Capture the cell that displays the provided text and extract its [X, Y] central coordinate. 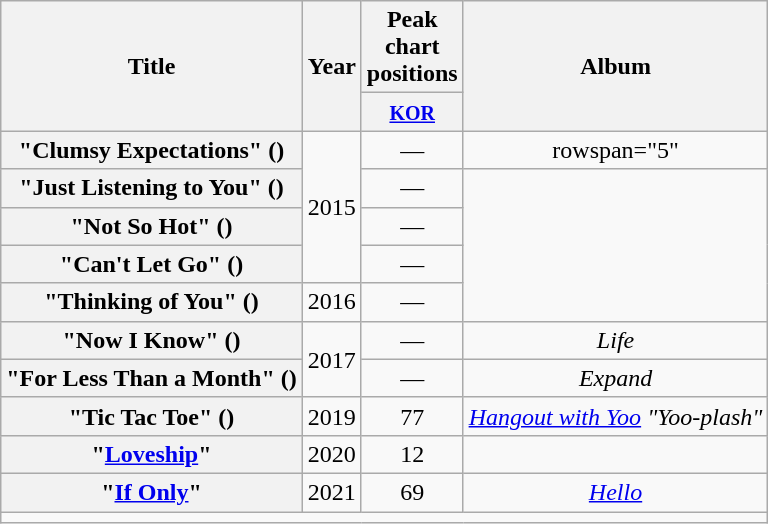
"Now I Know" () [152, 340]
Expand [616, 378]
"Loveship" [152, 454]
"Clumsy Expectations" () [152, 150]
"Thinking of You" () [152, 302]
Life [616, 340]
Album [616, 66]
"Not So Hot" () [152, 226]
2015 [332, 207]
2016 [332, 302]
12 [412, 454]
Hello [616, 492]
69 [412, 492]
Title [152, 66]
2019 [332, 416]
"For Less Than a Month" () [152, 378]
rowspan="5" [616, 150]
Peakchartpositions [412, 47]
Hangout with Yoo "Yoo-plash" [616, 416]
2021 [332, 492]
Year [332, 66]
"Tic Tac Toe" () [152, 416]
KOR [412, 112]
77 [412, 416]
"Can't Let Go" () [152, 264]
"If Only" [152, 492]
2017 [332, 359]
2020 [332, 454]
"Just Listening to You" () [152, 188]
